From the cell containing the given text, extract its center point as (X, Y) coordinate. 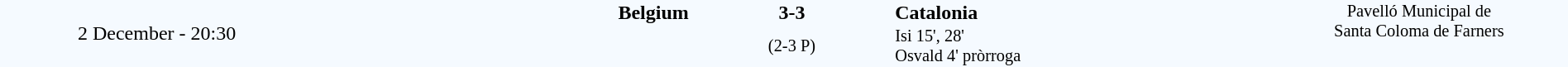
2 December - 20:30 (157, 33)
Isi 15', 28'Osvald 4' pròrroga (1082, 46)
3-3 (791, 12)
(2-3 P) (791, 46)
Catalonia (1082, 12)
Belgium (501, 12)
Pavelló Municipal de Santa Coloma de Farners (1419, 33)
